Capture the cell that displays the provided text and extract its (X, Y) central coordinate. 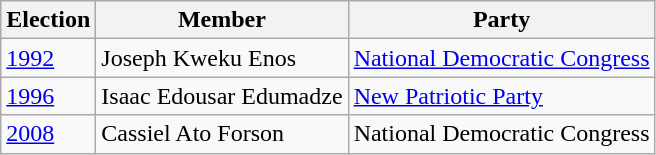
Member (222, 20)
Joseph Kweku Enos (222, 58)
1992 (48, 58)
Isaac Edousar Edumadze (222, 96)
New Patriotic Party (502, 96)
Cassiel Ato Forson (222, 134)
2008 (48, 134)
Party (502, 20)
Election (48, 20)
1996 (48, 96)
